Return [X, Y] of the center of cell containing provided text 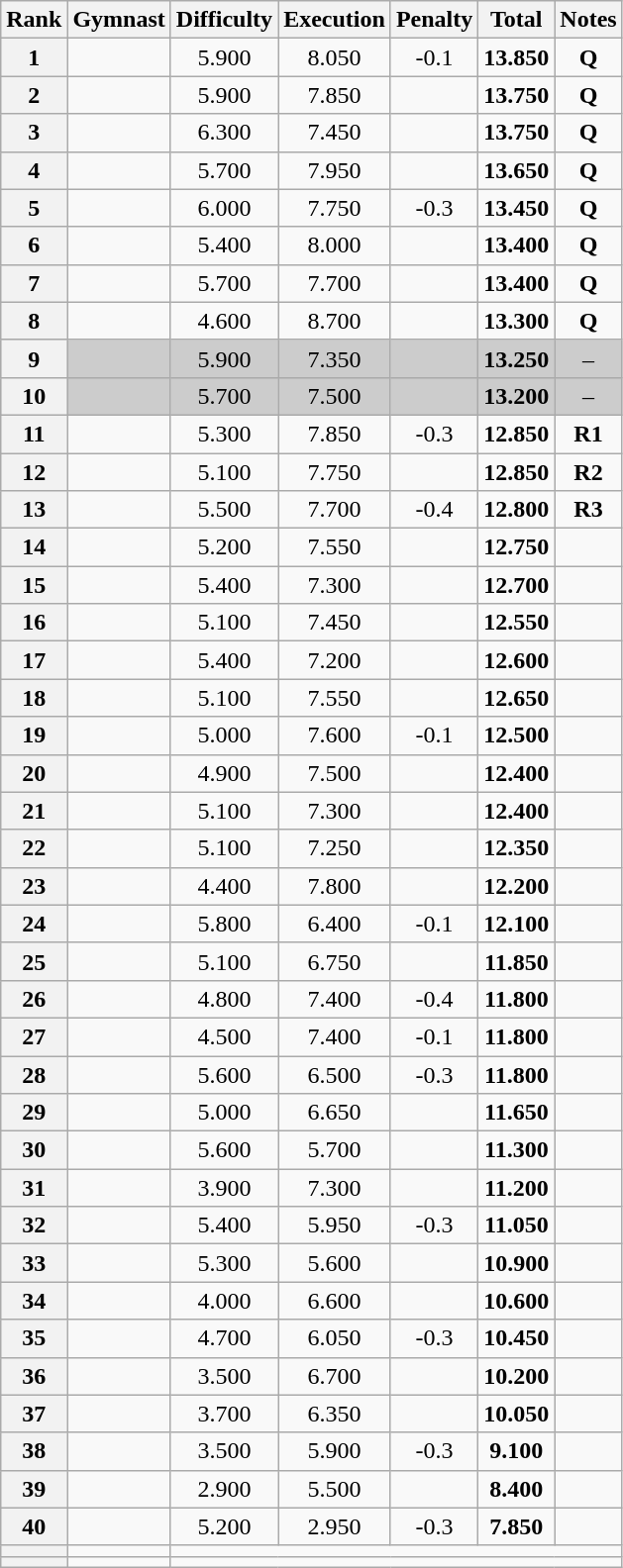
Difficulty [224, 20]
37 [34, 1414]
1 [34, 57]
7.250 [335, 848]
6.500 [335, 1074]
27 [34, 1036]
31 [34, 1188]
12.350 [517, 848]
29 [34, 1113]
Penalty [434, 20]
6.350 [335, 1414]
8.000 [335, 245]
20 [34, 773]
5.950 [335, 1225]
6.600 [335, 1301]
39 [34, 1489]
11.200 [517, 1188]
16 [34, 623]
14 [34, 547]
12.600 [517, 660]
12.100 [517, 924]
Execution [335, 20]
11.650 [517, 1113]
28 [34, 1074]
2.900 [224, 1489]
4.500 [224, 1036]
11.300 [517, 1150]
12.550 [517, 623]
7.600 [335, 735]
R2 [588, 472]
30 [34, 1150]
11.050 [517, 1225]
12.200 [517, 886]
6 [34, 245]
33 [34, 1263]
Gymnast [119, 20]
9 [34, 358]
17 [34, 660]
4.000 [224, 1301]
6.650 [335, 1113]
7.200 [335, 660]
40 [34, 1526]
4.600 [224, 321]
10.050 [517, 1414]
13.650 [517, 170]
10.200 [517, 1376]
4.900 [224, 773]
6.700 [335, 1376]
13.450 [517, 208]
38 [34, 1451]
5.800 [224, 924]
11.850 [517, 961]
25 [34, 961]
Rank [34, 20]
R1 [588, 434]
15 [34, 585]
2 [34, 95]
6.000 [224, 208]
12.500 [517, 735]
7.950 [335, 170]
13.300 [517, 321]
10.600 [517, 1301]
35 [34, 1338]
3 [34, 133]
13 [34, 510]
12.650 [517, 698]
6.750 [335, 961]
4 [34, 170]
11 [34, 434]
8 [34, 321]
3.900 [224, 1188]
36 [34, 1376]
7.350 [335, 358]
13.200 [517, 396]
13.850 [517, 57]
26 [34, 999]
18 [34, 698]
5 [34, 208]
32 [34, 1225]
8.050 [335, 57]
6.300 [224, 133]
Total [517, 20]
10.450 [517, 1338]
8.700 [335, 321]
24 [34, 924]
8.400 [517, 1489]
10 [34, 396]
12.800 [517, 510]
34 [34, 1301]
7 [34, 283]
12.700 [517, 585]
R3 [588, 510]
12 [34, 472]
10.900 [517, 1263]
Notes [588, 20]
4.400 [224, 886]
7.800 [335, 886]
13.250 [517, 358]
3.700 [224, 1414]
6.400 [335, 924]
9.100 [517, 1451]
12.750 [517, 547]
4.800 [224, 999]
4.700 [224, 1338]
2.950 [335, 1526]
21 [34, 811]
6.050 [335, 1338]
19 [34, 735]
22 [34, 848]
23 [34, 886]
